Pinpoint the cell where the given text exists, returning its [X, Y] midpoint coordinate. 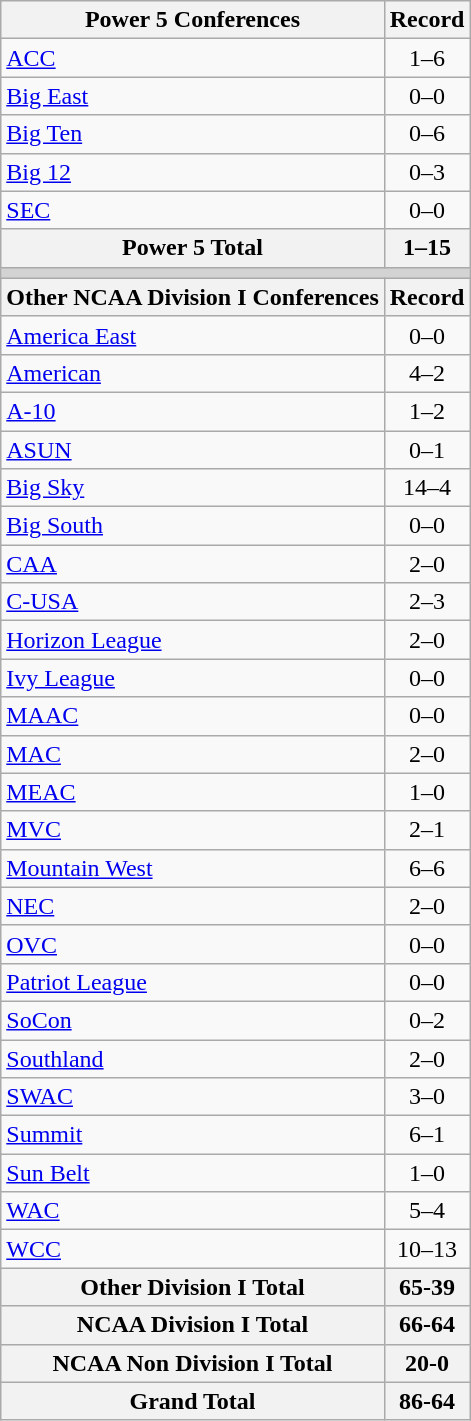
6–6 [427, 868]
1–6 [427, 58]
1–15 [427, 248]
WAC [193, 1211]
MEAC [193, 792]
Power 5 Conferences [193, 20]
0–6 [427, 134]
5–4 [427, 1211]
C-USA [193, 602]
Big East [193, 96]
3–0 [427, 1097]
MAAC [193, 716]
America East [193, 335]
0–1 [427, 449]
4–2 [427, 373]
SEC [193, 210]
10–13 [427, 1249]
CAA [193, 564]
Summit [193, 1135]
Big 12 [193, 172]
American [193, 373]
A-10 [193, 411]
20-0 [427, 1363]
Southland [193, 1059]
0–2 [427, 1020]
Grand Total [193, 1401]
WCC [193, 1249]
Mountain West [193, 868]
0–3 [427, 172]
14–4 [427, 488]
86-64 [427, 1401]
NEC [193, 906]
SWAC [193, 1097]
Big Sky [193, 488]
MAC [193, 754]
Ivy League [193, 678]
Patriot League [193, 982]
6–1 [427, 1135]
Big Ten [193, 134]
NCAA Division I Total [193, 1325]
Sun Belt [193, 1173]
2–1 [427, 830]
Other NCAA Division I Conferences [193, 297]
NCAA Non Division I Total [193, 1363]
1–2 [427, 411]
MVC [193, 830]
OVC [193, 944]
2–3 [427, 602]
SoCon [193, 1020]
65-39 [427, 1287]
Power 5 Total [193, 248]
ASUN [193, 449]
Horizon League [193, 640]
ACC [193, 58]
Big South [193, 526]
66-64 [427, 1325]
Other Division I Total [193, 1287]
